Output the [x, y] coordinate of the center of the cell containing the given text.  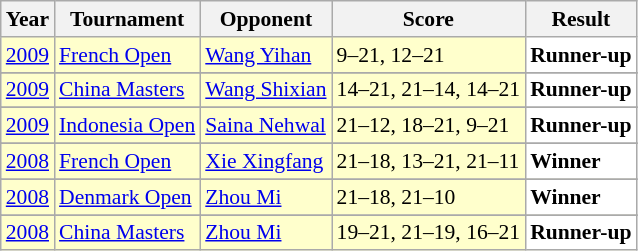
Year [28, 19]
Saina Nehwal [266, 126]
Tournament [127, 19]
19–21, 21–19, 16–21 [429, 233]
Xie Xingfang [266, 162]
Wang Yihan [266, 55]
Wang Shixian [266, 90]
Denmark Open [127, 197]
Indonesia Open [127, 126]
Opponent [266, 19]
21–18, 21–10 [429, 197]
14–21, 21–14, 14–21 [429, 90]
21–12, 18–21, 9–21 [429, 126]
Score [429, 19]
21–18, 13–21, 21–11 [429, 162]
9–21, 12–21 [429, 55]
Result [580, 19]
